Determine the [X, Y] coordinate at the center of the cell enclosing the given text.  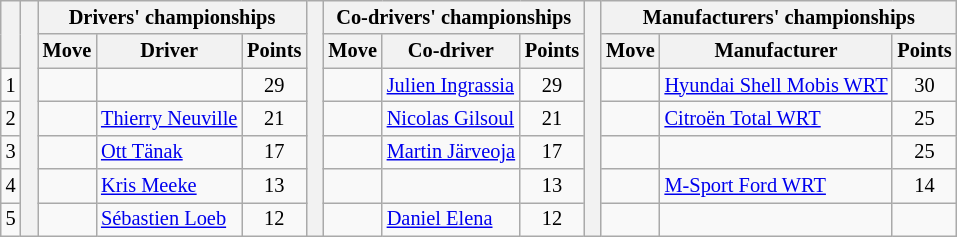
4 [11, 186]
Manufacturers' championships [778, 17]
3 [11, 152]
Manufacturer [776, 51]
14 [924, 186]
M-Sport Ford WRT [776, 186]
Thierry Neuville [169, 118]
Daniel Elena [451, 219]
5 [11, 219]
Ott Tänak [169, 152]
2 [11, 118]
Drivers' championships [172, 17]
30 [924, 85]
Hyundai Shell Mobis WRT [776, 85]
Sébastien Loeb [169, 219]
Co-driver [451, 51]
Co-drivers' championships [454, 17]
Driver [169, 51]
Martin Järveoja [451, 152]
1 [11, 85]
Kris Meeke [169, 186]
Citroën Total WRT [776, 118]
Nicolas Gilsoul [451, 118]
Julien Ingrassia [451, 85]
